Search for the cell housing the specified text and yield its [X, Y] center coordinate. 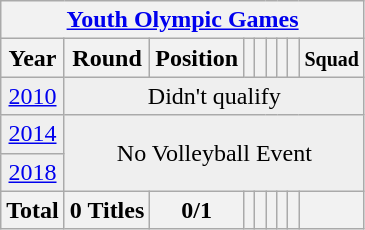
Youth Olympic Games [183, 20]
0/1 [197, 210]
2014 [33, 134]
Squad [332, 58]
Didn't qualify [214, 96]
0 Titles [107, 210]
Round [107, 58]
Position [197, 58]
2018 [33, 172]
No Volleyball Event [214, 153]
Total [33, 210]
2010 [33, 96]
Year [33, 58]
